Capture the cell that displays the provided text and extract its [x, y] central coordinate. 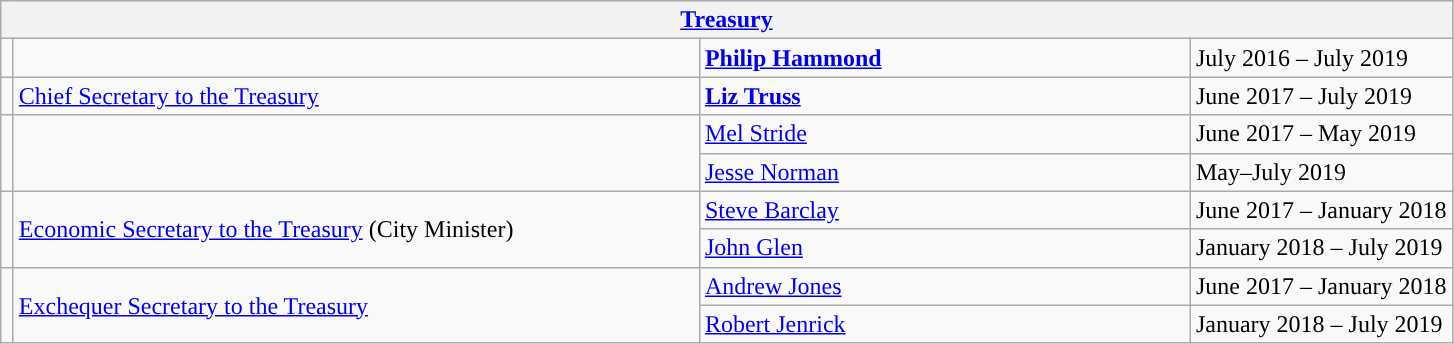
June 2017 – May 2019 [1321, 134]
Exchequer Secretary to the Treasury [356, 305]
Liz Truss [944, 96]
Chief Secretary to the Treasury [356, 96]
Robert Jenrick [944, 324]
Philip Hammond [944, 58]
Economic Secretary to the Treasury (City Minister) [356, 229]
July 2016 – July 2019 [1321, 58]
Jesse Norman [944, 172]
Treasury [726, 20]
Steve Barclay [944, 210]
Andrew Jones [944, 286]
June 2017 – July 2019 [1321, 96]
John Glen [944, 248]
May–July 2019 [1321, 172]
Mel Stride [944, 134]
